Pinpoint the cell where the given text exists, returning its [X, Y] midpoint coordinate. 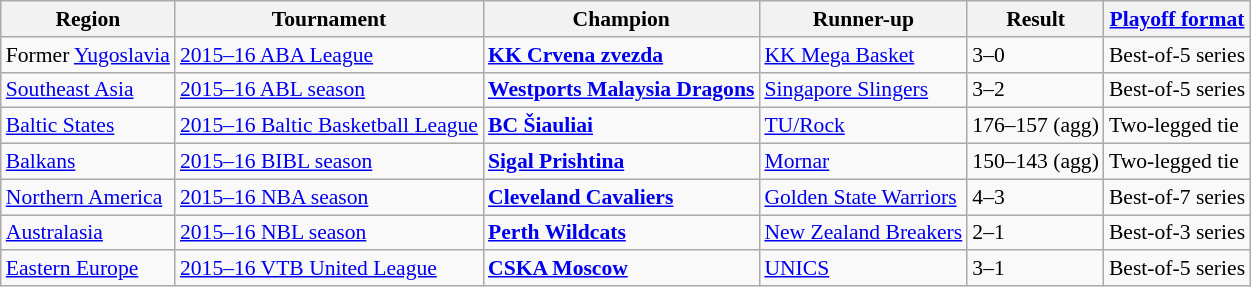
Perth Wildcats [621, 233]
3–1 [1036, 269]
Best-of-7 series [1177, 197]
Westports Malaysia Dragons [621, 90]
4–3 [1036, 197]
Result [1036, 19]
Region [88, 19]
Golden State Warriors [863, 197]
2015–16 ABA League [329, 55]
2015–16 VTB United League [329, 269]
Champion [621, 19]
Singapore Slingers [863, 90]
CSKA Moscow [621, 269]
Tournament [329, 19]
2015–16 NBA season [329, 197]
176–157 (agg) [1036, 126]
Playoff format [1177, 19]
150–143 (agg) [1036, 162]
Mornar [863, 162]
KK Mega Basket [863, 55]
3–0 [1036, 55]
2015–16 BIBL season [329, 162]
Baltic States [88, 126]
TU/Rock [863, 126]
New Zealand Breakers [863, 233]
2–1 [1036, 233]
Northern America [88, 197]
KK Crvena zvezda [621, 55]
Eastern Europe [88, 269]
Cleveland Cavaliers [621, 197]
2015–16 ABL season [329, 90]
Runner-up [863, 19]
Former Yugoslavia [88, 55]
3–2 [1036, 90]
Sigal Prishtina [621, 162]
Best-of-3 series [1177, 233]
Australasia [88, 233]
2015–16 NBL season [329, 233]
BC Šiauliai [621, 126]
Balkans [88, 162]
Southeast Asia [88, 90]
UNICS [863, 269]
2015–16 Baltic Basketball League [329, 126]
